Pinpoint the cell where the given text exists, returning its [X, Y] midpoint coordinate. 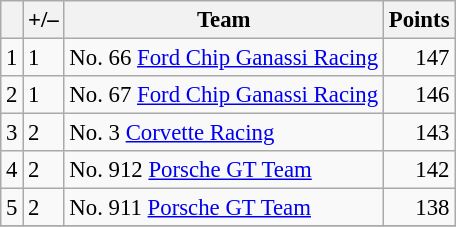
143 [418, 133]
3 [12, 133]
No. 67 Ford Chip Ganassi Racing [224, 95]
5 [12, 208]
4 [12, 170]
No. 912 Porsche GT Team [224, 170]
No. 66 Ford Chip Ganassi Racing [224, 58]
146 [418, 95]
No. 3 Corvette Racing [224, 133]
+/– [44, 20]
138 [418, 208]
No. 911 Porsche GT Team [224, 208]
147 [418, 58]
Team [224, 20]
142 [418, 170]
Points [418, 20]
